Return (x, y) of the center of cell containing provided text 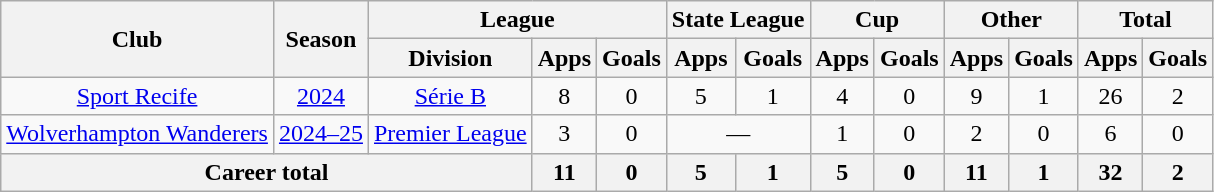
Premier League (450, 134)
9 (976, 96)
Club (138, 39)
4 (842, 96)
— (738, 134)
Série B (450, 96)
32 (1110, 172)
8 (564, 96)
2024–25 (320, 134)
Wolverhampton Wanderers (138, 134)
Career total (266, 172)
Other (1011, 20)
Division (450, 58)
Sport Recife (138, 96)
League (517, 20)
Season (320, 39)
2024 (320, 96)
3 (564, 134)
26 (1110, 96)
6 (1110, 134)
State League (738, 20)
Total (1145, 20)
Cup (877, 20)
